Return the [X, Y] coordinate for the center point of the cell that contains the specified text.  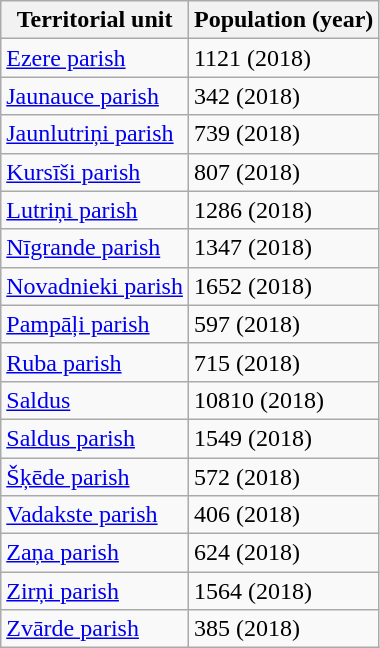
Kursīši parish [95, 172]
Ezere parish [95, 58]
Zvārde parish [95, 629]
Saldus parish [95, 438]
572 (2018) [283, 477]
342 (2018) [283, 96]
Ruba parish [95, 362]
624 (2018) [283, 553]
385 (2018) [283, 629]
406 (2018) [283, 515]
Lutriņi parish [95, 210]
Jaunauce parish [95, 96]
1286 (2018) [283, 210]
715 (2018) [283, 362]
1652 (2018) [283, 286]
10810 (2018) [283, 400]
739 (2018) [283, 134]
Population (year) [283, 20]
1564 (2018) [283, 591]
Vadakste parish [95, 515]
807 (2018) [283, 172]
Zaņa parish [95, 553]
Šķēde parish [95, 477]
1347 (2018) [283, 248]
Saldus [95, 400]
Pampāļi parish [95, 324]
Nīgrande parish [95, 248]
Zirņi parish [95, 591]
597 (2018) [283, 324]
Jaunlutriņi parish [95, 134]
Novadnieki parish [95, 286]
1549 (2018) [283, 438]
Territorial unit [95, 20]
1121 (2018) [283, 58]
